Capture the cell that displays the provided text and extract its (x, y) central coordinate. 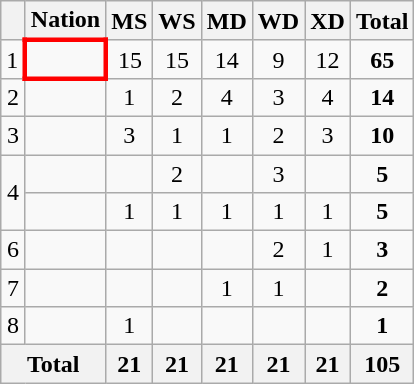
Nation (65, 21)
MD (226, 21)
MS (130, 21)
65 (382, 59)
6 (14, 250)
8 (14, 326)
12 (328, 59)
9 (278, 59)
XD (328, 21)
WD (278, 21)
7 (14, 288)
WS (177, 21)
10 (382, 135)
105 (382, 364)
